Return [x, y] of the center of cell containing provided text 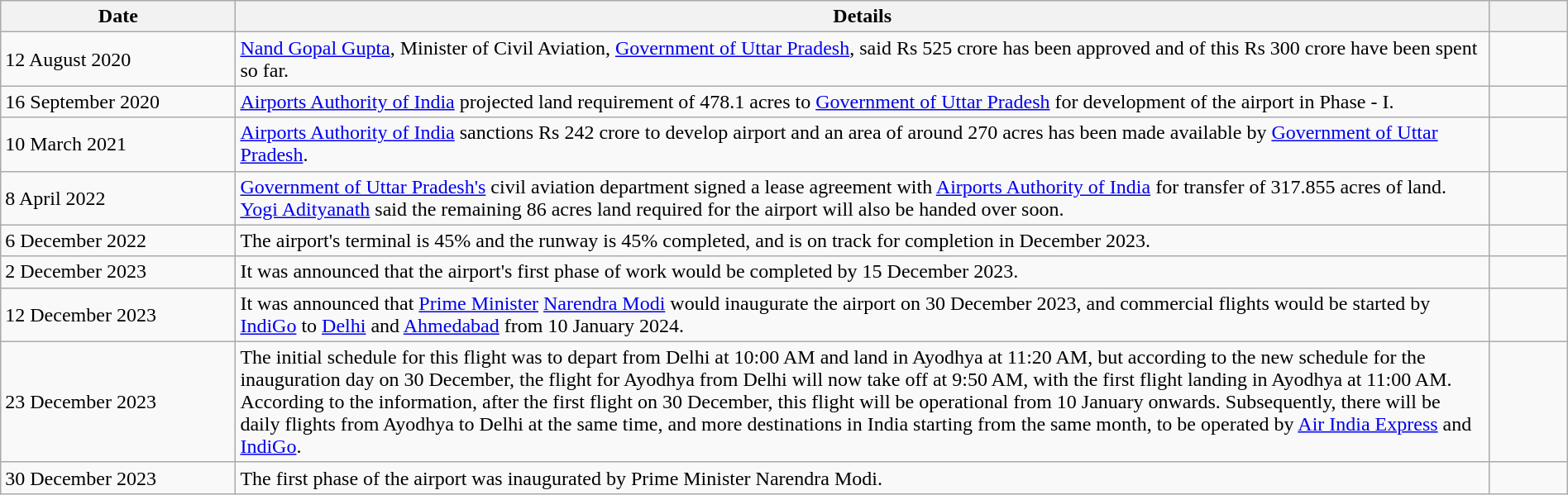
10 March 2021 [118, 144]
It was announced that the airport's first phase of work would be completed by 15 December 2023. [863, 272]
Airports Authority of India projected land requirement of 478.1 acres to Government of Uttar Pradesh for development of the airport in Phase - I. [863, 102]
16 September 2020 [118, 102]
6 December 2022 [118, 240]
23 December 2023 [118, 402]
30 December 2023 [118, 478]
Date [118, 17]
8 April 2022 [118, 198]
The first phase of the airport was inaugurated by Prime Minister Narendra Modi. [863, 478]
2 December 2023 [118, 272]
12 August 2020 [118, 59]
Details [863, 17]
The airport's terminal is 45% and the runway is 45% completed, and is on track for completion in December 2023. [863, 240]
12 December 2023 [118, 314]
